From the cell containing the given text, extract its center point as [X, Y] coordinate. 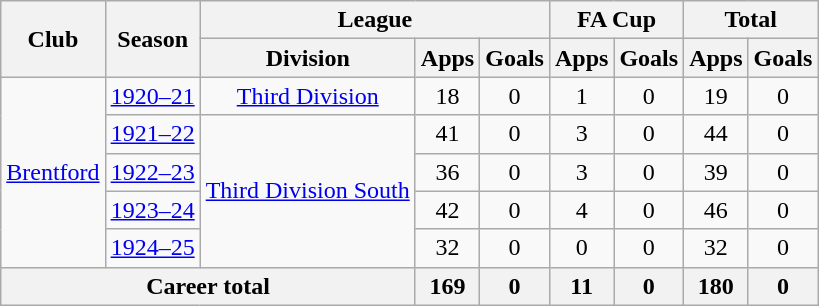
1924–25 [152, 248]
36 [447, 172]
180 [716, 286]
1 [581, 96]
Total [751, 20]
44 [716, 134]
18 [447, 96]
1920–21 [152, 96]
Brentford [53, 172]
19 [716, 96]
41 [447, 134]
1922–23 [152, 172]
Third Division [308, 96]
169 [447, 286]
Division [308, 58]
39 [716, 172]
FA Cup [616, 20]
1923–24 [152, 210]
1921–22 [152, 134]
League [374, 20]
46 [716, 210]
Club [53, 39]
11 [581, 286]
Season [152, 39]
4 [581, 210]
Third Division South [308, 191]
Career total [208, 286]
42 [447, 210]
